Extract the (x, y) coordinate from the center of the cell holding the provided text.  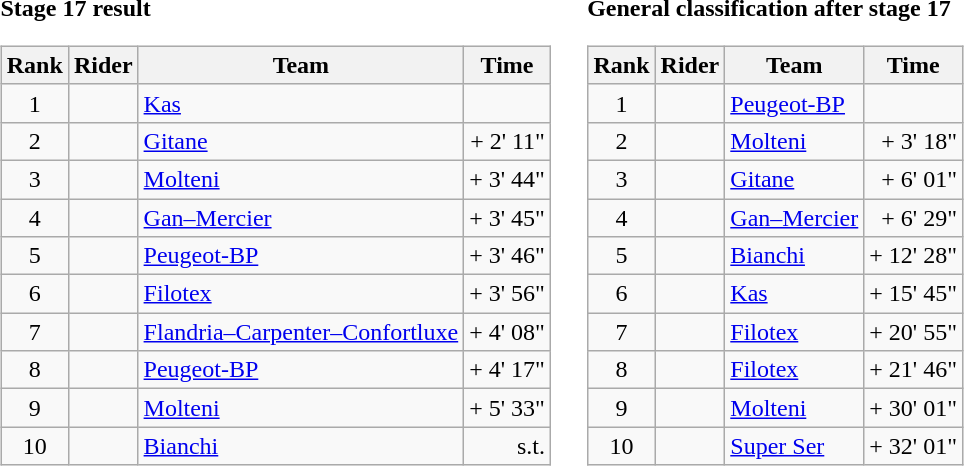
+ 6' 01" (914, 179)
s.t. (508, 446)
+ 12' 28" (914, 256)
+ 15' 45" (914, 294)
+ 4' 17" (508, 370)
+ 2' 11" (508, 141)
+ 5' 33" (508, 408)
Flandria–Carpenter–Confortluxe (301, 332)
+ 21' 46" (914, 370)
+ 32' 01" (914, 446)
+ 6' 29" (914, 217)
+ 20' 55" (914, 332)
+ 3' 45" (508, 217)
+ 3' 18" (914, 141)
+ 3' 46" (508, 256)
+ 3' 44" (508, 179)
+ 3' 56" (508, 294)
Super Ser (794, 446)
+ 30' 01" (914, 408)
+ 4' 08" (508, 332)
